Determine the [x, y] coordinate at the center of the cell enclosing the given text.  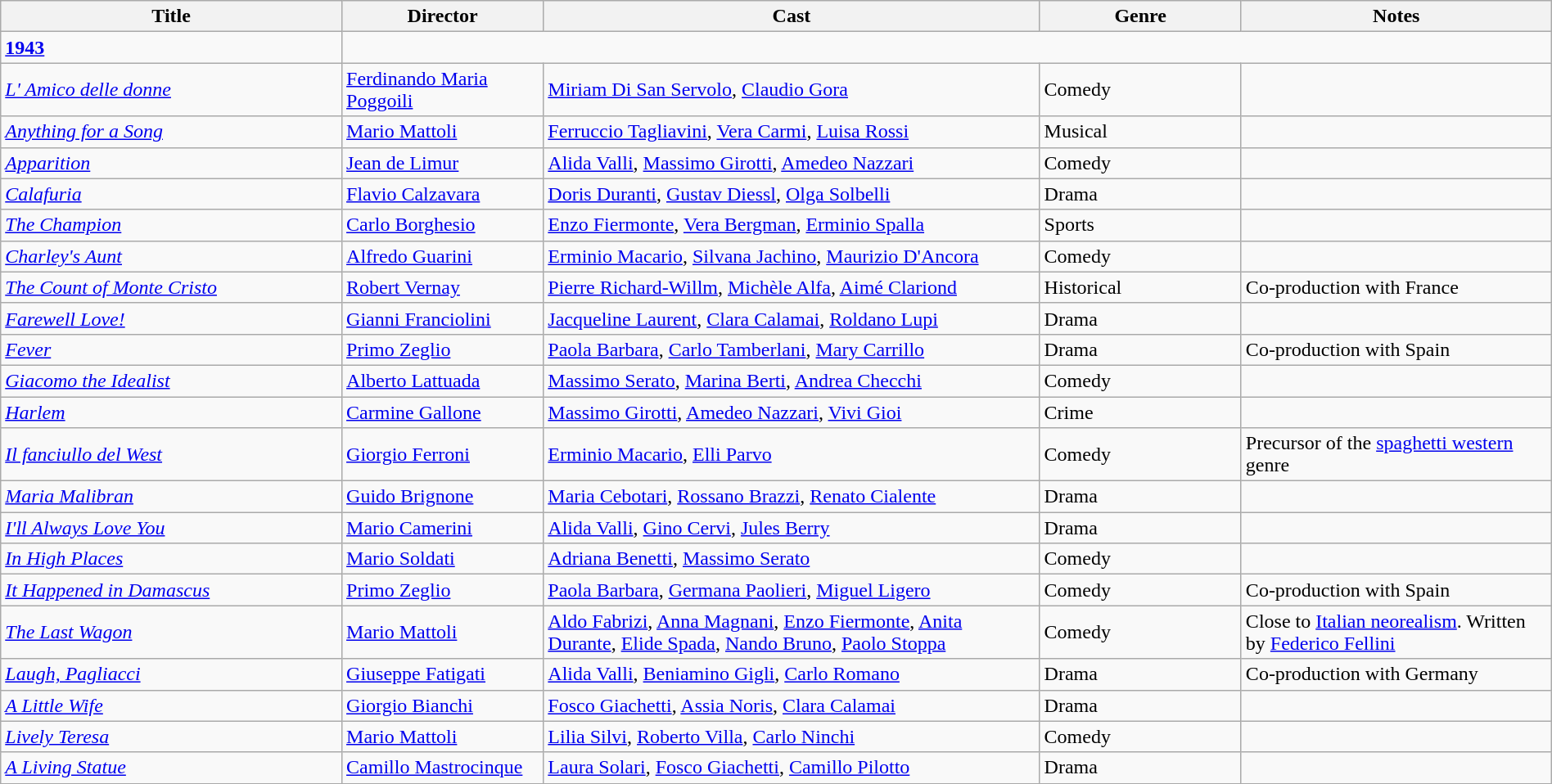
Anything for a Song [172, 132]
Lively Teresa [172, 737]
It Happened in Damascus [172, 590]
1943 [172, 47]
Erminio Macario, Silvana Jachino, Maurizio D'Ancora [792, 256]
The Last Wagon [172, 632]
Carmine Gallone [443, 412]
Laugh, Pagliacci [172, 674]
Massimo Girotti, Amedeo Nazzari, Vivi Gioi [792, 412]
Mario Camerini [443, 528]
Erminio Macario, Elli Parvo [792, 455]
Robert Vernay [443, 287]
Genre [1140, 16]
Enzo Fiermonte, Vera Bergman, Erminio Spalla [792, 225]
Mario Soldati [443, 559]
Fever [172, 349]
Miriam Di San Servolo, Claudio Gora [792, 90]
Alfredo Guarini [443, 256]
Director [443, 16]
Notes [1396, 16]
Ferruccio Tagliavini, Vera Carmi, Luisa Rossi [792, 132]
I'll Always Love You [172, 528]
Cast [792, 16]
In High Places [172, 559]
Jacqueline Laurent, Clara Calamai, Roldano Lupi [792, 318]
Co-production with Germany [1396, 674]
Historical [1140, 287]
Fosco Giachetti, Assia Noris, Clara Calamai [792, 705]
A Living Statue [172, 768]
L' Amico delle donne [172, 90]
Paola Barbara, Germana Paolieri, Miguel Ligero [792, 590]
Calafuria [172, 194]
Gianni Franciolini [443, 318]
Giacomo the Idealist [172, 381]
Maria Cebotari, Rossano Brazzi, Renato Cialente [792, 497]
Camillo Mastrocinque [443, 768]
Alida Valli, Beniamino Gigli, Carlo Romano [792, 674]
Flavio Calzavara [443, 194]
Musical [1140, 132]
Jean de Limur [443, 163]
Ferdinando Maria Poggoili [443, 90]
A Little Wife [172, 705]
Guido Brignone [443, 497]
The Champion [172, 225]
Precursor of the spaghetti western genre [1396, 455]
Giorgio Ferroni [443, 455]
Adriana Benetti, Massimo Serato [792, 559]
Doris Duranti, Gustav Diessl, Olga Solbelli [792, 194]
Laura Solari, Fosco Giachetti, Camillo Pilotto [792, 768]
Giorgio Bianchi [443, 705]
Charley's Aunt [172, 256]
Giuseppe Fatigati [443, 674]
Title [172, 16]
Apparition [172, 163]
Lilia Silvi, Roberto Villa, Carlo Ninchi [792, 737]
Il fanciullo del West [172, 455]
Paola Barbara, Carlo Tamberlani, Mary Carrillo [792, 349]
Harlem [172, 412]
Alida Valli, Gino Cervi, Jules Berry [792, 528]
The Count of Monte Cristo [172, 287]
Crime [1140, 412]
Carlo Borghesio [443, 225]
Alida Valli, Massimo Girotti, Amedeo Nazzari [792, 163]
Maria Malibran [172, 497]
Alberto Lattuada [443, 381]
Close to Italian neorealism. Written by Federico Fellini [1396, 632]
Farewell Love! [172, 318]
Aldo Fabrizi, Anna Magnani, Enzo Fiermonte, Anita Durante, Elide Spada, Nando Bruno, Paolo Stoppa [792, 632]
Co-production with France [1396, 287]
Sports [1140, 225]
Pierre Richard-Willm, Michèle Alfa, Aimé Clariond [792, 287]
Massimo Serato, Marina Berti, Andrea Checchi [792, 381]
